Return [X, Y] of the center of cell containing provided text 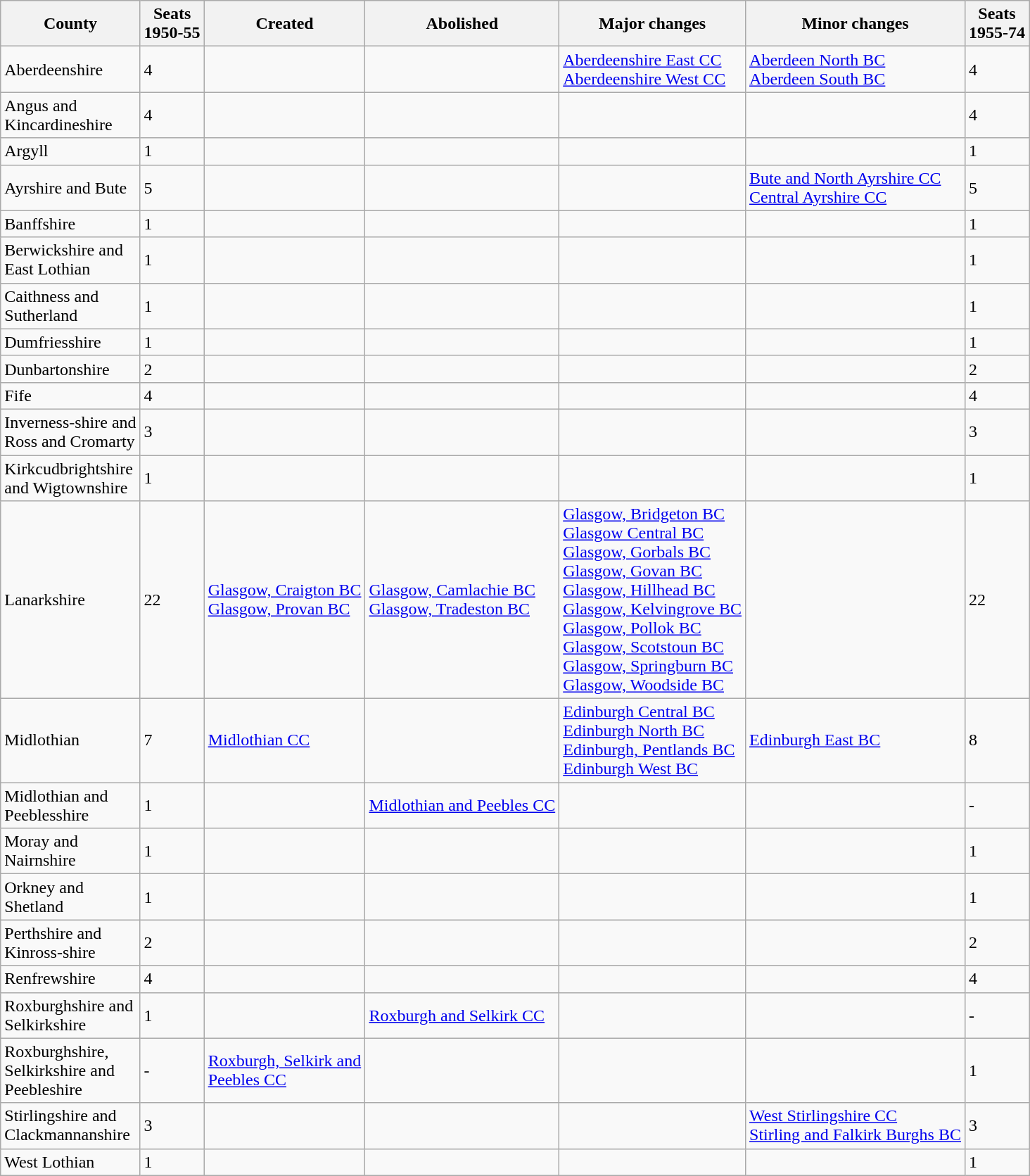
Major changes [653, 24]
Inverness-shire andRoss and Cromarty [70, 432]
Perthshire andKinross-shire [70, 943]
Fife [70, 396]
Created [284, 24]
Orkney andShetland [70, 897]
Minor changes [856, 24]
Caithness andSutherland [70, 305]
Glasgow, Camlachie BCGlasgow, Tradeston BC [462, 600]
Dumfriesshire [70, 342]
Stirlingshire andClackmannanshire [70, 1126]
Banffshire [70, 224]
Midlothian CC [284, 740]
Roxburgh, Selkirk andPeebles CC [284, 1070]
7 [172, 740]
Roxburghshire andSelkirkshire [70, 1015]
Argyll [70, 151]
Glasgow, Craigton BCGlasgow, Provan BC [284, 600]
Aberdeen North BCAberdeen South BC [856, 69]
Roxburgh and Selkirk CC [462, 1015]
Edinburgh Central BCEdinburgh North BCEdinburgh, Pentlands BCEdinburgh West BC [653, 740]
Berwickshire andEast Lothian [70, 260]
Aberdeenshire [70, 69]
Seats1950-55 [172, 24]
West Stirlingshire CCStirling and Falkirk Burghs BC [856, 1126]
Abolished [462, 24]
Angus andKincardineshire [70, 115]
Edinburgh East BC [856, 740]
Ayrshire and Bute [70, 187]
Kirkcudbrightshireand Wigtownshire [70, 477]
Midlothian andPeeblesshire [70, 805]
County [70, 24]
Aberdeenshire East CCAberdeenshire West CC [653, 69]
Renfrewshire [70, 979]
Midlothian and Peebles CC [462, 805]
8 [996, 740]
Seats1955-74 [996, 24]
West Lothian [70, 1162]
Bute and North Ayrshire CCCentral Ayrshire CC [856, 187]
Dunbartonshire [70, 369]
Lanarkshire [70, 600]
Moray andNairnshire [70, 852]
Midlothian [70, 740]
Roxburghshire,Selkirkshire andPeebleshire [70, 1070]
